Capture the cell that displays the provided text and extract its (x, y) central coordinate. 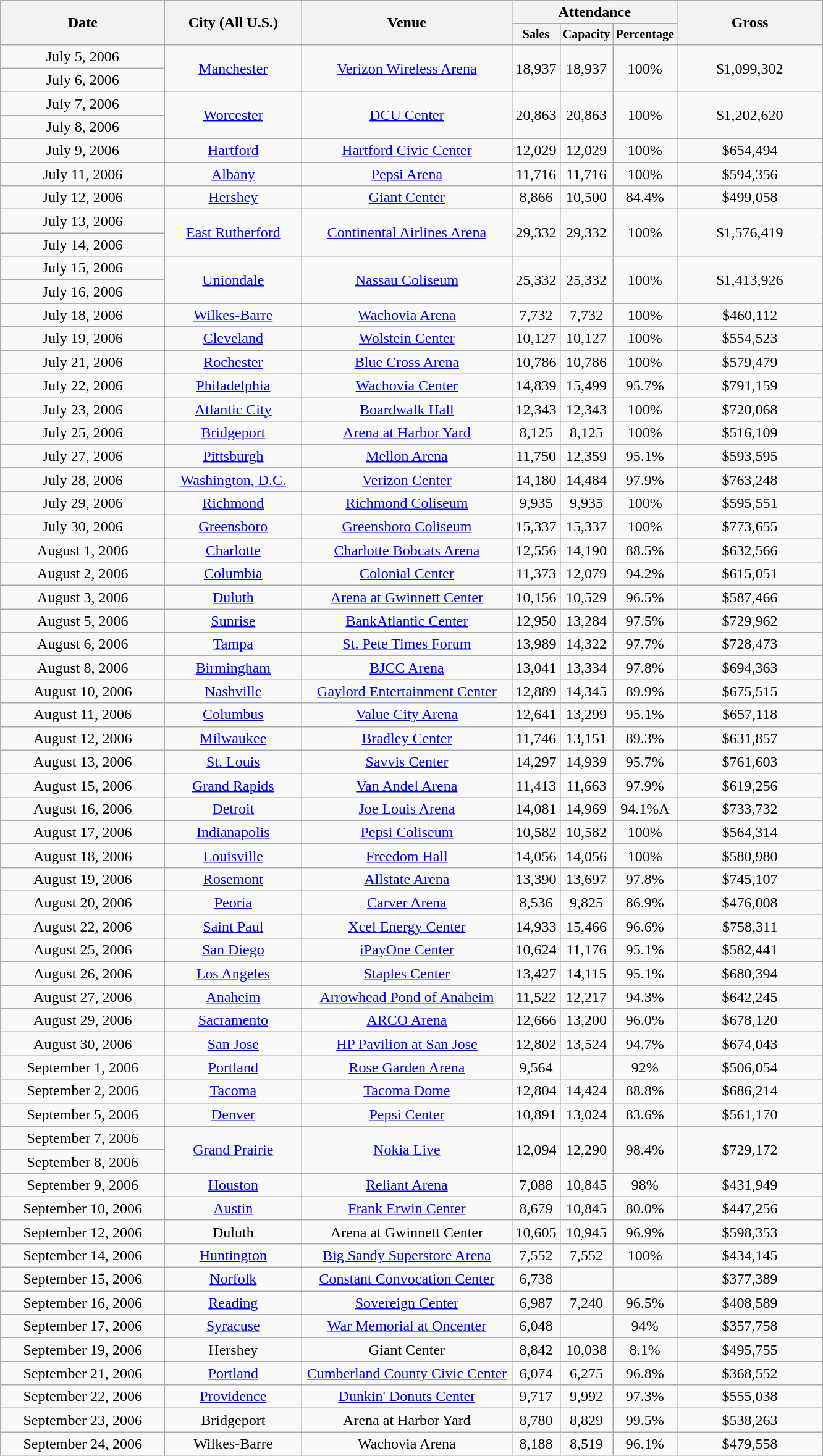
96.9% (645, 1232)
$476,008 (750, 903)
San Diego (234, 950)
8,536 (536, 903)
August 10, 2006 (83, 691)
August 19, 2006 (83, 879)
12,889 (536, 691)
Wachovia Center (407, 385)
War Memorial at Oncenter (407, 1326)
Joe Louis Arena (407, 809)
86.9% (645, 903)
Greensboro (234, 527)
Philadelphia (234, 385)
July 12, 2006 (83, 198)
Richmond Coliseum (407, 503)
Pepsi Arena (407, 174)
13,390 (536, 879)
July 7, 2006 (83, 103)
94.3% (645, 997)
July 25, 2006 (83, 432)
14,933 (536, 927)
Louisville (234, 856)
89.3% (645, 738)
10,605 (536, 1232)
$615,051 (750, 574)
9,717 (536, 1397)
97.5% (645, 621)
10,500 (586, 198)
Gross (750, 23)
July 30, 2006 (83, 527)
$495,755 (750, 1350)
$499,058 (750, 198)
11,373 (536, 574)
94.2% (645, 574)
DCU Center (407, 115)
July 14, 2006 (83, 245)
$582,441 (750, 950)
$763,248 (750, 479)
Sales (536, 35)
Sunrise (234, 621)
88.8% (645, 1091)
14,484 (586, 479)
$377,389 (750, 1279)
August 2, 2006 (83, 574)
Dunkin' Donuts Center (407, 1397)
Greensboro Coliseum (407, 527)
iPayOne Center (407, 950)
September 7, 2006 (83, 1138)
August 22, 2006 (83, 927)
September 14, 2006 (83, 1255)
8,679 (536, 1208)
July 22, 2006 (83, 385)
July 6, 2006 (83, 80)
Xcel Energy Center (407, 927)
$729,172 (750, 1150)
September 17, 2006 (83, 1326)
Tacoma Dome (407, 1091)
Cleveland (234, 339)
July 23, 2006 (83, 409)
84.4% (645, 198)
10,624 (536, 950)
8.1% (645, 1350)
$674,043 (750, 1044)
15,466 (586, 927)
Freedom Hall (407, 856)
Date (83, 23)
94.1%A (645, 809)
$720,068 (750, 409)
Arrowhead Pond of Anaheim (407, 997)
East Rutherford (234, 233)
Rochester (234, 362)
$431,949 (750, 1185)
$554,523 (750, 339)
Worcester (234, 115)
Syracuse (234, 1326)
August 13, 2006 (83, 762)
13,427 (536, 974)
98.4% (645, 1150)
July 11, 2006 (83, 174)
July 9, 2006 (83, 151)
11,413 (536, 785)
Nashville (234, 691)
6,074 (536, 1373)
15,499 (586, 385)
Milwaukee (234, 738)
14,939 (586, 762)
July 21, 2006 (83, 362)
Grand Prairie (234, 1150)
99.5% (645, 1420)
$694,363 (750, 668)
6,987 (536, 1303)
8,842 (536, 1350)
$593,595 (750, 456)
89.9% (645, 691)
$1,202,620 (750, 115)
$728,473 (750, 644)
HP Pavilion at San Jose (407, 1044)
Anaheim (234, 997)
August 30, 2006 (83, 1044)
$680,394 (750, 974)
13,697 (586, 879)
$555,038 (750, 1397)
August 3, 2006 (83, 597)
Los Angeles (234, 974)
10,156 (536, 597)
96.0% (645, 1020)
Washington, D.C. (234, 479)
92% (645, 1067)
Nassau Coliseum (407, 280)
Mellon Arena (407, 456)
$632,566 (750, 550)
September 24, 2006 (83, 1444)
$564,314 (750, 832)
$657,118 (750, 715)
Reading (234, 1303)
12,666 (536, 1020)
Attendance (594, 12)
$587,466 (750, 597)
Cumberland County Civic Center (407, 1373)
Sovereign Center (407, 1303)
Van Andel Arena (407, 785)
September 5, 2006 (83, 1114)
$434,145 (750, 1255)
Pepsi Coliseum (407, 832)
Sacramento (234, 1020)
98% (645, 1185)
Grand Rapids (234, 785)
August 6, 2006 (83, 644)
12,804 (536, 1091)
Venue (407, 23)
Savvis Center (407, 762)
6,275 (586, 1373)
August 17, 2006 (83, 832)
$791,159 (750, 385)
September 1, 2006 (83, 1067)
Rosemont (234, 879)
July 19, 2006 (83, 339)
$447,256 (750, 1208)
$479,558 (750, 1444)
13,334 (586, 668)
Birmingham (234, 668)
6,738 (536, 1279)
13,284 (586, 621)
$631,857 (750, 738)
September 15, 2006 (83, 1279)
St. Pete Times Forum (407, 644)
Constant Convocation Center (407, 1279)
$1,576,419 (750, 233)
$598,353 (750, 1232)
Blue Cross Arena (407, 362)
$579,479 (750, 362)
96.6% (645, 927)
Houston (234, 1185)
Hartford (234, 151)
14,081 (536, 809)
97.7% (645, 644)
$595,551 (750, 503)
August 27, 2006 (83, 997)
96.8% (645, 1373)
Uniondale (234, 280)
September 16, 2006 (83, 1303)
14,345 (586, 691)
12,079 (586, 574)
Verizon Wireless Arena (407, 68)
10,038 (586, 1350)
12,290 (586, 1150)
$516,109 (750, 432)
83.6% (645, 1114)
September 9, 2006 (83, 1185)
August 25, 2006 (83, 950)
14,115 (586, 974)
$675,515 (750, 691)
14,424 (586, 1091)
$368,552 (750, 1373)
Huntington (234, 1255)
Tampa (234, 644)
13,299 (586, 715)
13,024 (586, 1114)
Value City Arena (407, 715)
Colonial Center (407, 574)
$506,054 (750, 1067)
Austin (234, 1208)
August 20, 2006 (83, 903)
July 27, 2006 (83, 456)
$745,107 (750, 879)
August 18, 2006 (83, 856)
$758,311 (750, 927)
12,802 (536, 1044)
August 8, 2006 (83, 668)
Pittsburgh (234, 456)
Capacity (586, 35)
14,180 (536, 479)
July 13, 2006 (83, 221)
$729,962 (750, 621)
Reliant Arena (407, 1185)
September 10, 2006 (83, 1208)
San Jose (234, 1044)
Indianapolis (234, 832)
Wolstein Center (407, 339)
BJCC Arena (407, 668)
Denver (234, 1114)
9,825 (586, 903)
94.7% (645, 1044)
13,041 (536, 668)
8,866 (536, 198)
Continental Airlines Arena (407, 233)
88.5% (645, 550)
September 2, 2006 (83, 1091)
7,088 (536, 1185)
8,188 (536, 1444)
Gaylord Entertainment Center (407, 691)
$686,214 (750, 1091)
Manchester (234, 68)
$561,170 (750, 1114)
9,564 (536, 1067)
Atlantic City (234, 409)
11,746 (536, 738)
August 15, 2006 (83, 785)
Norfolk (234, 1279)
July 8, 2006 (83, 127)
Providence (234, 1397)
97.3% (645, 1397)
September 19, 2006 (83, 1350)
11,750 (536, 456)
10,945 (586, 1232)
BankAtlantic Center (407, 621)
13,200 (586, 1020)
80.0% (645, 1208)
11,522 (536, 997)
10,529 (586, 597)
11,663 (586, 785)
September 22, 2006 (83, 1397)
$580,980 (750, 856)
August 1, 2006 (83, 550)
$619,256 (750, 785)
14,839 (536, 385)
8,829 (586, 1420)
Bradley Center (407, 738)
6,048 (536, 1326)
Big Sandy Superstore Arena (407, 1255)
14,190 (586, 550)
Pepsi Center (407, 1114)
Boardwalk Hall (407, 409)
Rose Garden Arena (407, 1067)
$460,112 (750, 315)
Saint Paul (234, 927)
September 8, 2006 (83, 1161)
City (All U.S.) (234, 23)
Columbus (234, 715)
14,969 (586, 809)
Peoria (234, 903)
$408,589 (750, 1303)
$1,099,302 (750, 68)
Nokia Live (407, 1150)
9,992 (586, 1397)
August 29, 2006 (83, 1020)
Allstate Arena (407, 879)
8,780 (536, 1420)
$357,758 (750, 1326)
14,297 (536, 762)
Detroit (234, 809)
12,950 (536, 621)
Charlotte (234, 550)
$773,655 (750, 527)
Columbia (234, 574)
Carver Arena (407, 903)
August 16, 2006 (83, 809)
Tacoma (234, 1091)
$594,356 (750, 174)
12,556 (536, 550)
12,641 (536, 715)
7,240 (586, 1303)
14,322 (586, 644)
$1,413,926 (750, 280)
September 12, 2006 (83, 1232)
13,524 (586, 1044)
94% (645, 1326)
September 23, 2006 (83, 1420)
Staples Center (407, 974)
St. Louis (234, 762)
Verizon Center (407, 479)
$654,494 (750, 151)
12,094 (536, 1150)
July 28, 2006 (83, 479)
$761,603 (750, 762)
Frank Erwin Center (407, 1208)
July 5, 2006 (83, 56)
13,989 (536, 644)
$733,732 (750, 809)
August 11, 2006 (83, 715)
$678,120 (750, 1020)
Charlotte Bobcats Arena (407, 550)
8,519 (586, 1444)
July 15, 2006 (83, 268)
Hartford Civic Center (407, 151)
July 16, 2006 (83, 292)
12,217 (586, 997)
$538,263 (750, 1420)
September 21, 2006 (83, 1373)
96.1% (645, 1444)
August 12, 2006 (83, 738)
10,891 (536, 1114)
13,151 (586, 738)
Percentage (645, 35)
11,176 (586, 950)
Richmond (234, 503)
July 18, 2006 (83, 315)
$642,245 (750, 997)
August 5, 2006 (83, 621)
August 26, 2006 (83, 974)
July 29, 2006 (83, 503)
Albany (234, 174)
ARCO Arena (407, 1020)
12,359 (586, 456)
